Detect which cell encompasses the target text, then output its [x, y] center coordinate. 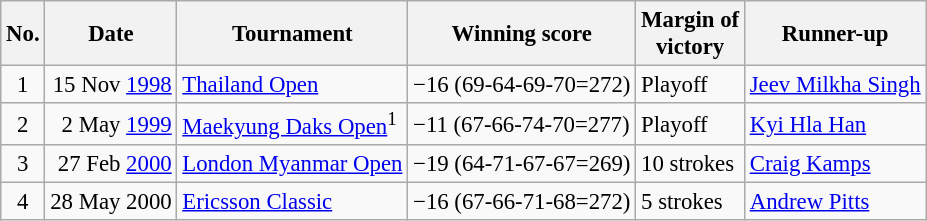
Andrew Pitts [834, 202]
4 [23, 202]
10 strokes [690, 164]
5 strokes [690, 202]
3 [23, 164]
−11 (67-66-74-70=277) [522, 124]
Date [111, 34]
Ericsson Classic [292, 202]
2 [23, 124]
−19 (64-71-67-67=269) [522, 164]
Craig Kamps [834, 164]
Tournament [292, 34]
Maekyung Daks Open1 [292, 124]
2 May 1999 [111, 124]
−16 (67-66-71-68=272) [522, 202]
Winning score [522, 34]
Runner-up [834, 34]
Jeev Milkha Singh [834, 85]
Margin ofvictory [690, 34]
No. [23, 34]
1 [23, 85]
London Myanmar Open [292, 164]
Thailand Open [292, 85]
27 Feb 2000 [111, 164]
15 Nov 1998 [111, 85]
Kyi Hla Han [834, 124]
28 May 2000 [111, 202]
−16 (69-64-69-70=272) [522, 85]
